Output the (x, y) coordinate of the center of the cell containing the given text.  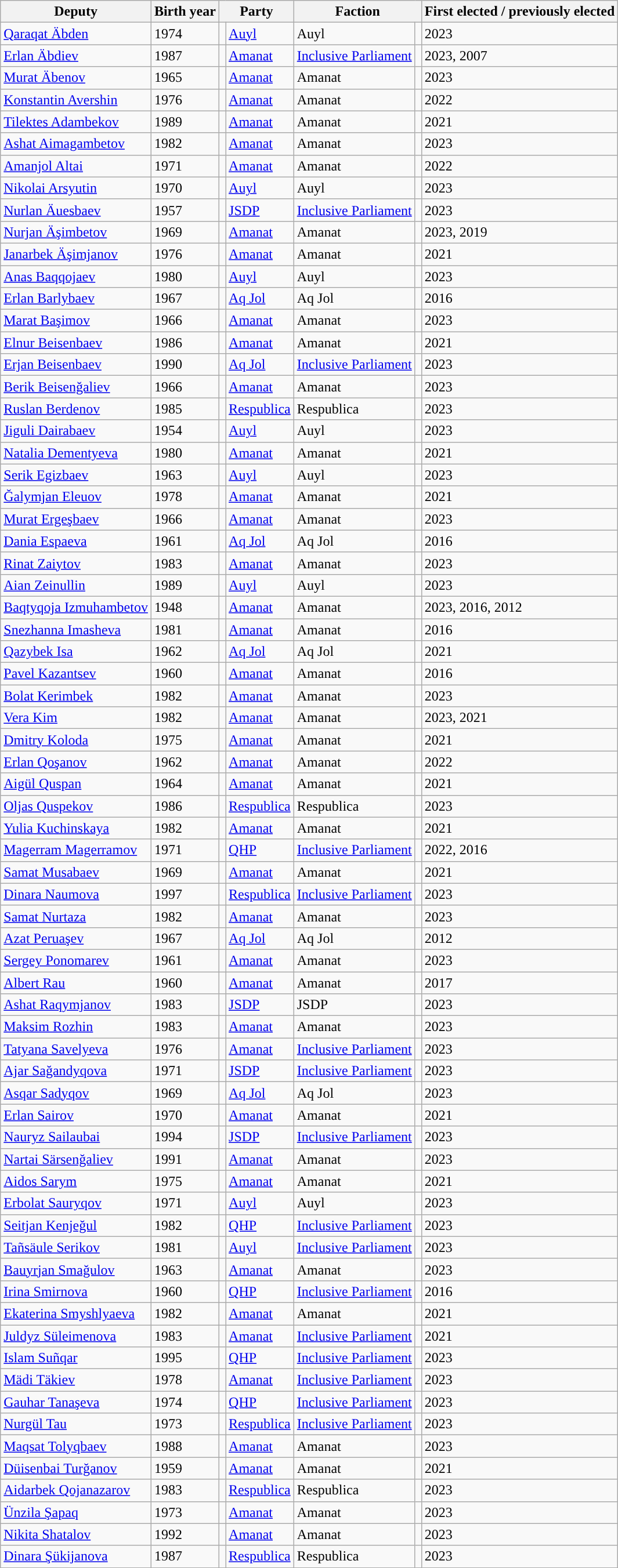
2017 (520, 983)
Maksim Rozhin (76, 1027)
Amanjol Altai (76, 166)
Magerram Magerramov (76, 850)
2023, 2021 (520, 718)
Oljas Quspekov (76, 806)
Ekaterina Smyshlyaeva (76, 1313)
Asqar Sadyqov (76, 1093)
Nauryz Sailaubai (76, 1137)
1957 (185, 210)
Erlan Barlybaev (76, 299)
Aian Zeinullin (76, 585)
Murat Äbenov (76, 78)
Aigül Quspan (76, 784)
Samat Nurtaza (76, 916)
Qazybek Isa (76, 652)
2012 (520, 938)
Nartai Särsenğaliev (76, 1159)
Albert Rau (76, 983)
Erlan Äbdiev (76, 56)
2023, 2019 (520, 232)
1997 (185, 894)
Baqtyqoja Izmuhambetov (76, 607)
1948 (185, 607)
Marat Başimov (76, 321)
1954 (185, 431)
Natalia Dementyeva (76, 453)
Yulia Kuchinskaya (76, 828)
1965 (185, 78)
Tatyana Savelyeva (76, 1049)
Anas Baqqojaev (76, 277)
1988 (185, 1446)
Nikolai Arsyutin (76, 188)
Vera Kim (76, 718)
Erlan Qoşanov (76, 762)
2023, 2016, 2012 (520, 607)
Düisenbai Turğanov (76, 1468)
Murat Ergeşbaev (76, 519)
1995 (185, 1358)
Maqsat Tolyqbaev (76, 1446)
Dmitry Koloda (76, 740)
Faction (357, 12)
Erlan Sairov (76, 1115)
Aidos Sarym (76, 1181)
2022, 2016 (520, 850)
Erbolat Sauryqov (76, 1203)
Deputy (76, 12)
1992 (185, 1534)
Ajar Sağandyqova (76, 1071)
Ünzila Şapaq (76, 1512)
Serik Egizbaev (76, 475)
Tañsäule Serikov (76, 1247)
Qaraqat Äbden (76, 34)
First elected / previously elected (520, 12)
Aidarbek Qojanazarov (76, 1490)
Ashat Raqymjanov (76, 1005)
Seitjan Kenjeğul (76, 1225)
Nurjan Äşimbetov (76, 232)
Berik Beisenğaliev (76, 387)
1994 (185, 1137)
Elnur Beisenbaev (76, 343)
Konstantin Avershin (76, 100)
Ruslan Berdenov (76, 409)
Party (256, 12)
Snezhanna Imasheva (76, 629)
Irina Smirnova (76, 1291)
Bolat Kerimbek (76, 696)
Nurgül Tau (76, 1424)
Janarbek Äşimjanov (76, 254)
1964 (185, 784)
Tilektes Adambekov (76, 122)
Jiguli Dairabaev (76, 431)
Nurlan Äuesbaev (76, 210)
2023, 2007 (520, 56)
Juldyz Süleimenova (76, 1335)
Nikita Shatalov (76, 1534)
Azat Peruaşev (76, 938)
1990 (185, 365)
Gauhar Tanaşeva (76, 1402)
Dinara Naumova (76, 894)
Ğalymjan Eleuov (76, 497)
Ashat Aimagambetov (76, 144)
Islam Suñqar (76, 1358)
1985 (185, 409)
Birth year (185, 12)
Samat Musabaev (76, 872)
Sergey Ponomarev (76, 960)
1991 (185, 1159)
1959 (185, 1468)
Dinara Şükijanova (76, 1556)
Pavel Kazantsev (76, 674)
Dania Espaeva (76, 541)
Rinat Zaiytov (76, 563)
Erjan Beisenbaev (76, 365)
Mädi Täkiev (76, 1380)
Bauyrjan Smağulov (76, 1269)
